Extract the [X, Y] coordinate from the center of the cell holding the provided text.  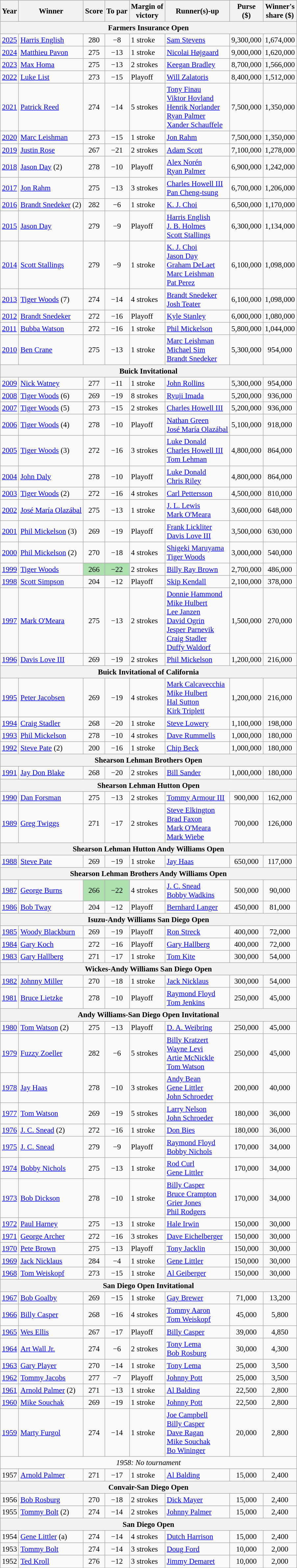
8,700,000 [246, 65]
Shearson Lehman Brothers Open [149, 761]
John Daly [51, 476]
Jay Don Blake [51, 773]
Art Wall Jr. [51, 1348]
Charles Howell III Pan Cheng-tsung [197, 188]
1966 [10, 1315]
117,000 [280, 861]
4,850 [280, 1332]
1960 [10, 1403]
Arnold Palmer [51, 1475]
Farmers Insurance Open [149, 28]
1990 [10, 797]
1970 [10, 1249]
1992 [10, 748]
Buick Invitational [149, 371]
1955 [10, 1512]
1954 [10, 1537]
Donnie Hammond Mike Hulbert Lee Janzen David Ogrin Jesper Parnevik Craig Stadler Duffy Waldorf [197, 621]
Patrick Reed [51, 108]
90,000 [280, 891]
Dick Mayer [197, 1500]
Andy Bean Gene Littler John Schroeder [197, 1088]
5,800 [280, 1315]
2014 [10, 265]
1983 [10, 957]
Tiger Woods (7) [51, 299]
Brandt Snedeker [51, 316]
Dave Rummells [197, 736]
81,000 [280, 907]
1,500,000 [246, 621]
1958: No tournament [149, 1463]
8 strokes [147, 396]
4,300 [280, 1348]
−8 [117, 40]
4,500,000 [246, 493]
Kyle Stanley [197, 316]
Charles Howell III [197, 408]
Tommy Bolt (2) [51, 1512]
1965 [10, 1332]
1984 [10, 944]
198,000 [280, 723]
Luke Donald Charles Howell III Tom Lehman [197, 451]
Tiger Woods (3) [51, 451]
1967 [10, 1298]
1975 [10, 1147]
Gary Player [51, 1365]
Tiger Woods (4) [51, 425]
6,700,000 [246, 188]
6,300,000 [246, 226]
Marty Furgol [51, 1433]
1969 [10, 1261]
1,242,000 [280, 166]
Bernhard Langer [197, 907]
2024 [10, 53]
Arnold Palmer (2) [51, 1390]
1,100,000 [246, 723]
Steve Lowery [197, 723]
Don Bies [197, 1130]
Mark O'Meara [51, 621]
1959 [10, 1433]
−11 [117, 383]
1,206,000 [280, 188]
1987 [10, 891]
Matthieu Pavon [51, 53]
9,000,000 [246, 53]
1993 [10, 736]
1957 [10, 1475]
J. C. Snead [51, 1147]
Tony Jacklin [197, 1249]
1,044,000 [280, 329]
Doug Ford [197, 1549]
Harris English [51, 40]
1952 [10, 1562]
Johnny Palmer [197, 1512]
Bubba Watson [51, 329]
Scott Simpson [51, 582]
George Burns [51, 891]
Davis Love III [51, 660]
Skip Kendall [197, 582]
Tony Lema [197, 1365]
Tiger Woods (6) [51, 396]
Shearson Lehman Brothers Andy Williams Open [149, 874]
Bobby Nichols [51, 1168]
1977 [10, 1114]
K. J. Choi [197, 205]
2011 [10, 329]
13,200 [280, 1298]
Steve Pate (2) [51, 748]
Gene Littler [197, 1261]
3,000,000 [246, 552]
Margin ofvictory [147, 11]
1991 [10, 773]
Harris English J. B. Holmes Scott Stallings [197, 226]
2004 [10, 476]
1998 [10, 582]
200,000 [246, 1088]
Score [94, 11]
650,000 [246, 861]
Mark Calcavecchia Mike Hulbert Hal Sutton Kirk Triplett [197, 698]
Buick Invitational of California [149, 672]
Marc Leishman [51, 137]
1981 [10, 998]
2,100,000 [246, 582]
Peter Jacobsen [51, 698]
Jason Day [51, 226]
2008 [10, 396]
1,512,000 [280, 77]
Gene Littler (a) [51, 1537]
Paul Harney [51, 1224]
Scott Stallings [51, 265]
700,000 [246, 823]
Tiger Woods [51, 569]
To par [117, 11]
1,620,000 [280, 53]
Keegan Bradley [197, 65]
Johnny Miller [51, 981]
5,100,000 [246, 425]
Gary Koch [51, 944]
Bob Goalby [51, 1298]
648,000 [280, 510]
1,080,000 [280, 316]
2003 [10, 493]
Tommy Jacobs [51, 1378]
Winner [51, 11]
Tony Lema Bob Rosburg [197, 1348]
Wes Ellis [51, 1332]
Purse($) [246, 11]
1961 [10, 1390]
Tom Watson [51, 1114]
Raymond Floyd Bobby Nichols [197, 1147]
2021 [10, 108]
810,000 [280, 493]
Chip Beck [197, 748]
Tommy Aaron Tom Weiskopf [197, 1315]
Shigeki Maruyama Tiger Woods [197, 552]
9,300,000 [246, 40]
2007 [10, 408]
1986 [10, 907]
1973 [10, 1198]
San Diego Open Invitational [149, 1286]
José María Olazábal [51, 510]
Tom Weiskopf [51, 1273]
270,000 [280, 621]
Gay Brewer [197, 1298]
2013 [10, 299]
1985 [10, 932]
Brandt Snedeker (2) [51, 205]
Marc Leishman Michael Sim Brandt Snedeker [197, 350]
John Rollins [197, 383]
2016 [10, 205]
2,700,000 [246, 569]
Al Geiberger [197, 1273]
280 [94, 40]
−7 [117, 1378]
2018 [10, 166]
1971 [10, 1237]
6,900,000 [246, 166]
2001 [10, 531]
2012 [10, 316]
200 [94, 748]
7,100,000 [246, 150]
1,674,000 [280, 40]
Rod Curl Gene Littler [197, 1168]
Carl Pettersson [197, 493]
San Diego Open [149, 1525]
Billy Casper Bruce Crampton Grier Jones Phil Rodgers [197, 1198]
71,000 [246, 1298]
2005 [10, 451]
−21 [117, 150]
1964 [10, 1348]
2023 [10, 65]
1962 [10, 1378]
George Archer [51, 1237]
2002 [10, 510]
Tommy Armour III [197, 797]
2025 [10, 40]
Shearson Lehman Hutton Open [149, 785]
276 [94, 1562]
2019 [10, 150]
6,500,000 [246, 205]
1,278,000 [280, 150]
Bill Sander [197, 773]
20,000 [246, 1433]
1972 [10, 1224]
Tom Kite [197, 957]
630,000 [280, 531]
Jason Day (2) [51, 166]
1997 [10, 621]
1995 [10, 698]
Fuzzy Zoeller [51, 1053]
Alex Norén Ryan Palmer [197, 166]
Greg Twiggs [51, 823]
Adam Scott [197, 150]
Justin Rose [51, 150]
2017 [10, 188]
Bruce Lietzke [51, 998]
284 [94, 1261]
1978 [10, 1088]
Dutch Harrison [197, 1537]
900,000 [246, 797]
2022 [10, 77]
1976 [10, 1130]
J. C. Snead (2) [51, 1130]
1979 [10, 1053]
1,134,000 [280, 226]
3,600,000 [246, 510]
Runner(s)-up [197, 11]
Nicolai Højgaard [197, 53]
2010 [10, 350]
540,000 [280, 552]
2000 [10, 552]
Craig Stadler [51, 723]
40,000 [280, 1088]
1996 [10, 660]
Billy Ray Brown [197, 569]
Tiger Woods (5) [51, 408]
1999 [10, 569]
K. J. Choi Jason Day Graham DeLaet Marc Leishman Pat Perez [197, 265]
Andy Williams-San Diego Open Invitational [149, 1015]
Luke List [51, 77]
Tony Finau Viktor Hovland Henrik Norlander Ryan Palmer Xander Schauffele [197, 108]
J. C. Snead Bobby Wadkins [197, 891]
Year [10, 11]
2020 [10, 137]
2015 [10, 226]
Mike Souchak [51, 1403]
Phil Mickelson (3) [51, 531]
1994 [10, 723]
Bob Rosburg [51, 1500]
Nathan Green José María Olazábal [197, 425]
Phil Mickelson (2) [51, 552]
Luke Donald Chris Riley [197, 476]
Dan Forsman [51, 797]
1956 [10, 1500]
3,500,000 [246, 531]
1953 [10, 1549]
Bob Tway [51, 907]
Ron Streck [197, 932]
Dave Eichelberger [197, 1237]
2006 [10, 425]
Shearson Lehman Hutton Andy Williams Open [149, 849]
1,170,000 [280, 205]
Tom Watson (2) [51, 1027]
1988 [10, 861]
Bob Dickson [51, 1198]
1968 [10, 1273]
Tommy Bolt [51, 1549]
Ted Kroll [51, 1562]
Hale Irwin [197, 1224]
8,400,000 [246, 77]
Convair-San Diego Open [149, 1487]
1,566,000 [280, 65]
Steve Pate [51, 861]
1989 [10, 823]
Larry Nelson John Schroeder [197, 1114]
Frank Lickliter Davis Love III [197, 531]
Brandt Snedeker Josh Teater [197, 299]
Steve Elkington Brad Faxon Mark O'Meara Mark Wiebe [197, 823]
39,000 [246, 1332]
Ben Crane [51, 350]
Joe Campbell Billy Casper Dave Ragan Mike Souchak Bo Wininger [197, 1433]
1963 [10, 1365]
Wickes-Andy Williams San Diego Open [149, 969]
Pete Brown [51, 1249]
Sam Stevens [197, 40]
J. L. Lewis Mark O'Meara [197, 510]
1980 [10, 1027]
918,000 [280, 425]
Ryuji Imada [197, 396]
5,800,000 [246, 329]
378,000 [280, 582]
Max Homa [51, 65]
−4 [117, 1261]
1974 [10, 1168]
Nick Watney [51, 383]
D. A. Weibring [197, 1027]
Isuzu-Andy Williams San Diego Open [149, 919]
Billy Kratzert Wayne Levi Artie McNickle Tom Watson [197, 1053]
1982 [10, 981]
2009 [10, 383]
126,000 [280, 823]
Winner'sshare ($) [280, 11]
Jimmy Demaret [197, 1562]
450,000 [246, 907]
500,000 [246, 891]
162,000 [280, 797]
Will Zalatoris [197, 77]
Woody Blackburn [51, 932]
6,000,000 [246, 316]
Raymond Floyd Tom Jenkins [197, 998]
486,000 [280, 569]
Tiger Woods (2) [51, 493]
